Capture the cell that displays the provided text and extract its [X, Y] central coordinate. 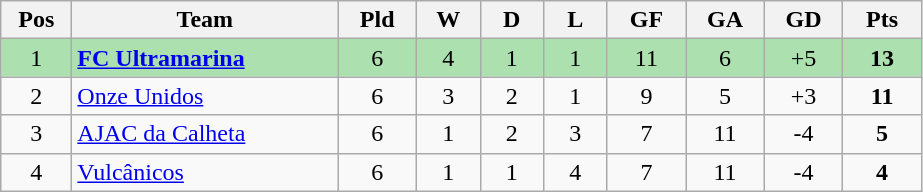
Pts [882, 20]
13 [882, 58]
W [448, 20]
9 [646, 96]
AJAC da Calheta [205, 134]
Pld [378, 20]
GF [646, 20]
FC Ultramarina [205, 58]
GA [726, 20]
Pos [36, 20]
+3 [804, 96]
Team [205, 20]
Onze Unidos [205, 96]
+5 [804, 58]
GD [804, 20]
L [576, 20]
Vulcânicos [205, 172]
D [512, 20]
